Capture the cell that displays the provided text and extract its [X, Y] central coordinate. 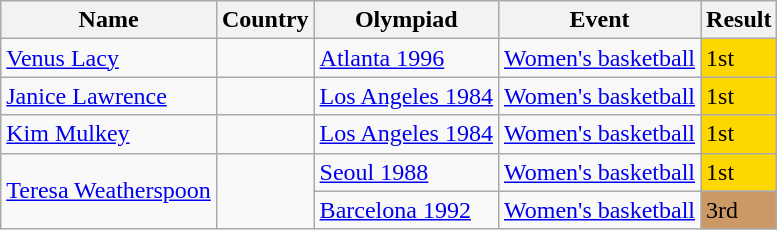
Atlanta 1996 [406, 58]
Kim Mulkey [109, 134]
Country [265, 20]
Barcelona 1992 [406, 210]
Seoul 1988 [406, 172]
Name [109, 20]
Olympiad [406, 20]
Venus Lacy [109, 58]
Event [599, 20]
3rd [739, 210]
Janice Lawrence [109, 96]
Result [739, 20]
Teresa Weatherspoon [109, 191]
